Search for the cell housing the specified text and yield its (x, y) center coordinate. 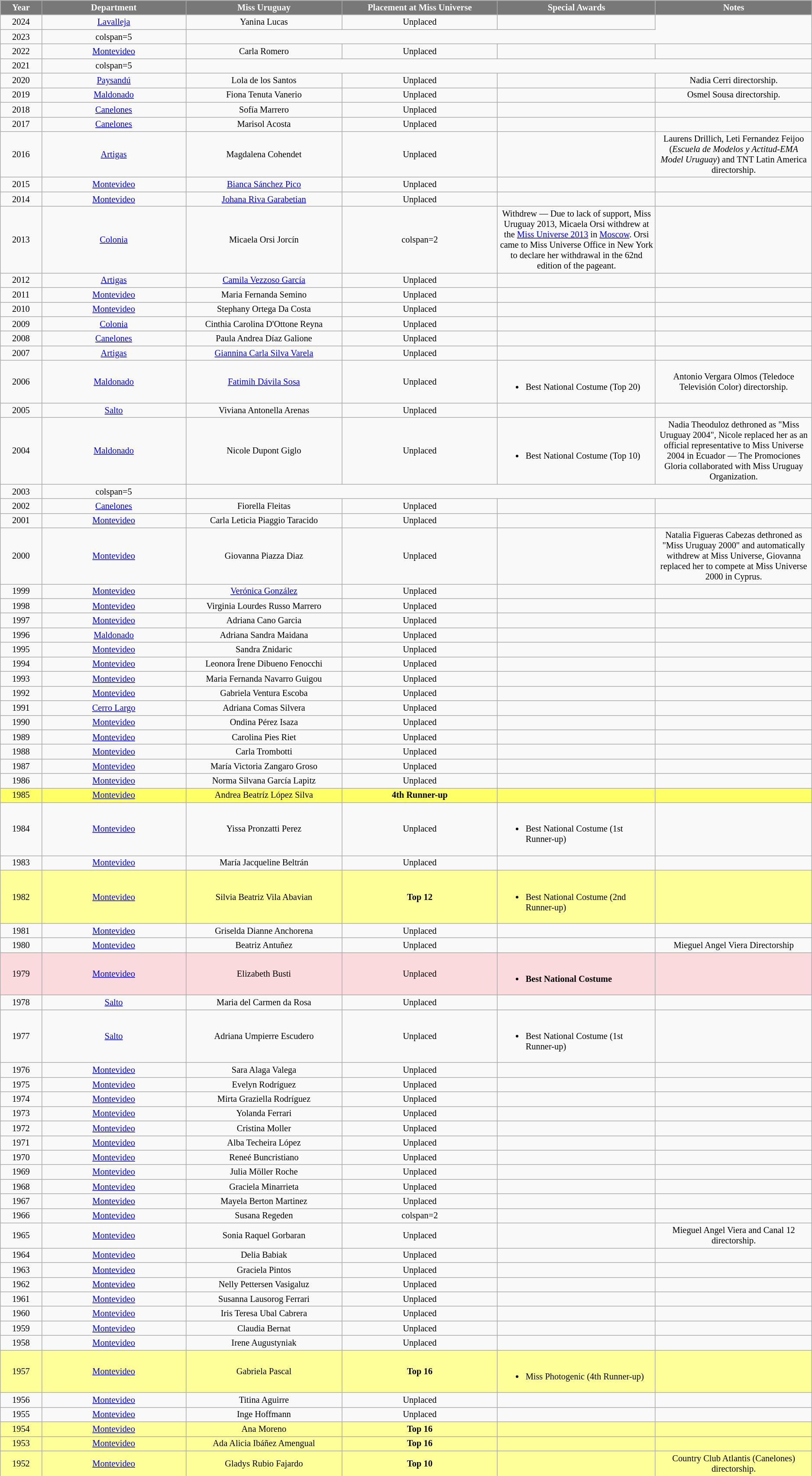
1967 (21, 1201)
Country Club Atlantis (Canelones) directorship. (734, 1463)
Nicole Dupont Giglo (264, 451)
Elizabeth Busti (264, 974)
Iris Teresa Ubal Cabrera (264, 1314)
Notes (734, 7)
1993 (21, 679)
Mieguel Angel Viera and Canal 12 directorship. (734, 1236)
Antonio Vergara Olmos (Teledoce Televisión Color) directorship. (734, 382)
1977 (21, 1036)
Leonora Îrene Dibueno Fenocchi (264, 664)
1995 (21, 650)
1982 (21, 897)
1962 (21, 1285)
1976 (21, 1070)
2022 (21, 51)
1952 (21, 1463)
Top 12 (420, 897)
1958 (21, 1343)
Nadia Cerri directorship. (734, 81)
Sandra Znidaric (264, 650)
2016 (21, 154)
2007 (21, 353)
Inge Hoffmann (264, 1414)
1988 (21, 751)
Laurens Drillich, Leti Fernandez Feijoo (Escuela de Modelos y Actitud-EMA Model Uruguay) and TNT Latin America directorship. (734, 154)
Beatriz Antuñez (264, 945)
Miss Uruguay (264, 7)
1961 (21, 1299)
2001 (21, 521)
1994 (21, 664)
2011 (21, 295)
Susanna Lausorog Ferrari (264, 1299)
2023 (21, 37)
Adriana Sandra Maidana (264, 635)
Viviana Antonella Arenas (264, 410)
Maria Fernanda Navarro Guigou (264, 679)
2005 (21, 410)
Graciela Pintos (264, 1270)
Paula Andrea Díaz Galione (264, 338)
1991 (21, 708)
Alba Techeira López (264, 1143)
Marisol Acosta (264, 124)
Lavalleja (113, 22)
2003 (21, 492)
Carolina Pies Riet (264, 737)
1959 (21, 1328)
1974 (21, 1099)
1964 (21, 1255)
Adriana Cano Garcia (264, 621)
1965 (21, 1236)
Sara Alaga Valega (264, 1070)
Verónica González (264, 591)
1979 (21, 974)
Susana Regeden (264, 1216)
Camila Vezzoso García (264, 280)
Carla Trombotti (264, 751)
Virginia Lourdes Russo Marrero (264, 606)
2010 (21, 309)
Sonia Raquel Gorbaran (264, 1236)
Andrea Beatríz López Silva (264, 795)
Maria del Carmen da Rosa (264, 1002)
Yolanda Ferrari (264, 1113)
2018 (21, 110)
2017 (21, 124)
Adriana Comas Silvera (264, 708)
Best National Costume (Top 20) (577, 382)
Cristina Moller (264, 1128)
Best National Costume (2nd Runner-up) (577, 897)
Mieguel Angel Viera Directorship (734, 945)
2004 (21, 451)
1989 (21, 737)
Best National Costume (Top 10) (577, 451)
Miss Photogenic (4th Runner-up) (577, 1371)
1975 (21, 1084)
Claudia Bernat (264, 1328)
Yissa Pronzatti Perez (264, 829)
Giannina Carla Silva Varela (264, 353)
Department (113, 7)
Gladys Rubio Fajardo (264, 1463)
Carla Leticia Piaggio Taracido (264, 521)
1954 (21, 1429)
Lola de los Santos (264, 81)
Maria Fernanda Semino (264, 295)
Silvia Beatriz Vila Abavian (264, 897)
Micaela Orsi Jorcín (264, 240)
1973 (21, 1113)
1969 (21, 1172)
1992 (21, 693)
2019 (21, 95)
Delia Babiak (264, 1255)
1960 (21, 1314)
1968 (21, 1187)
Cerro Largo (113, 708)
1998 (21, 606)
Nelly Pettersen Vasigaluz (264, 1285)
Yanina Lucas (264, 22)
1957 (21, 1371)
Giovanna Piazza Diaz (264, 556)
2014 (21, 199)
Carla Romero (264, 51)
2006 (21, 382)
Mirta Graziella Rodríguez (264, 1099)
1984 (21, 829)
1971 (21, 1143)
1966 (21, 1216)
Adriana Umpierre Escudero (264, 1036)
1987 (21, 766)
Magdalena Cohendet (264, 154)
Osmel Sousa directorship. (734, 95)
4th Runner-up (420, 795)
1956 (21, 1400)
Mayela Berton Martinez (264, 1201)
1955 (21, 1414)
María Victoria Zangaro Groso (264, 766)
2012 (21, 280)
Griselda Dianne Anchorena (264, 931)
1970 (21, 1157)
Fatimih Dávila Sosa (264, 382)
Titina Aguirre (264, 1400)
Julia Möller Roche (264, 1172)
2002 (21, 506)
1980 (21, 945)
Gabriela Pascal (264, 1371)
Ada Alicia Ibáñez Amengual (264, 1444)
2008 (21, 338)
1978 (21, 1002)
1990 (21, 722)
Paysandú (113, 81)
Year (21, 7)
Cinthia Carolina D'Ottone Reyna (264, 324)
Sofía Marrero (264, 110)
1997 (21, 621)
1996 (21, 635)
Ondina Pérez Isaza (264, 722)
Norma Silvana García Lapitz (264, 781)
1963 (21, 1270)
Reneé Buncristiano (264, 1157)
Fiona Tenuta Vanerio (264, 95)
1999 (21, 591)
2020 (21, 81)
Evelyn Rodríguez (264, 1084)
Irene Augustyniak (264, 1343)
Bianca Sánchez Pico (264, 184)
Placement at Miss Universe (420, 7)
1983 (21, 863)
Graciela Minarrieta (264, 1187)
Special Awards (577, 7)
Johana Riva Garabetian (264, 199)
2013 (21, 240)
2021 (21, 66)
Ana Moreno (264, 1429)
2015 (21, 184)
María Jacqueline Beltrán (264, 863)
1972 (21, 1128)
2009 (21, 324)
2000 (21, 556)
1986 (21, 781)
Best National Costume (577, 974)
1981 (21, 931)
1985 (21, 795)
Top 10 (420, 1463)
1953 (21, 1444)
Gabriela Ventura Escoba (264, 693)
2024 (21, 22)
Fiorella Fleitas (264, 506)
Stephany Ortega Da Costa (264, 309)
